Provide the [x, y] coordinate of the cell's center where the given text is located.  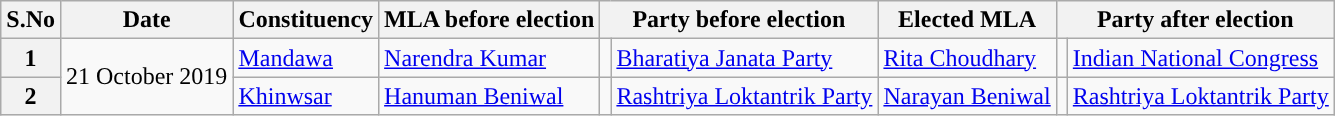
Mandawa [306, 58]
2 [31, 96]
Elected MLA [967, 20]
Party after election [1195, 20]
Indian National Congress [1200, 58]
Bharatiya Janata Party [744, 58]
Rita Choudhary [967, 58]
1 [31, 58]
Khinwsar [306, 96]
Party before election [739, 20]
Date [146, 20]
Hanuman Beniwal [490, 96]
Constituency [306, 20]
Narayan Beniwal [967, 96]
S.No [31, 20]
MLA before election [490, 20]
21 October 2019 [146, 77]
Narendra Kumar [490, 58]
